Scan for the cell matching the given text and deliver its [X, Y] coordinate at center. 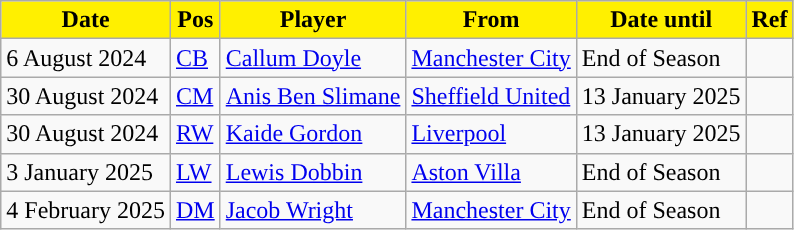
Lewis Dobbin [313, 172]
Callum Doyle [313, 58]
Aston Villa [491, 172]
Ref [770, 20]
Date [86, 20]
Jacob Wright [313, 210]
Sheffield United [491, 96]
3 January 2025 [86, 172]
CB [195, 58]
RW [195, 134]
Kaide Gordon [313, 134]
6 August 2024 [86, 58]
From [491, 20]
Date until [661, 20]
CM [195, 96]
DM [195, 210]
LW [195, 172]
4 February 2025 [86, 210]
Pos [195, 20]
Player [313, 20]
Anis Ben Slimane [313, 96]
Liverpool [491, 134]
